Capture the cell that displays the provided text and extract its [X, Y] central coordinate. 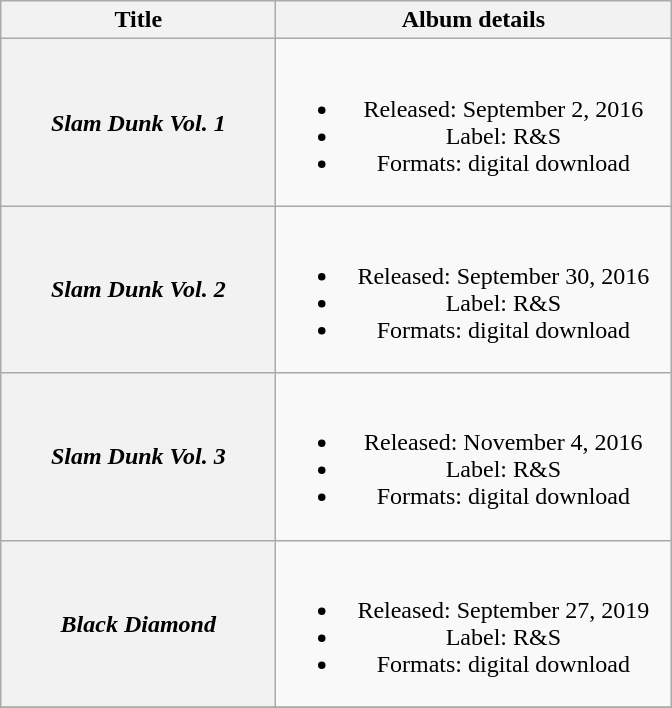
Released: September 2, 2016Label: R&SFormats: digital download [474, 122]
Black Diamond [138, 624]
Released: September 27, 2019Label: R&SFormats: digital download [474, 624]
Slam Dunk Vol. 1 [138, 122]
Slam Dunk Vol. 2 [138, 290]
Released: September 30, 2016Label: R&SFormats: digital download [474, 290]
Title [138, 20]
Slam Dunk Vol. 3 [138, 456]
Released: November 4, 2016Label: R&SFormats: digital download [474, 456]
Album details [474, 20]
